For the text-containing cell, return its midpoint in (x, y) coordinate format. 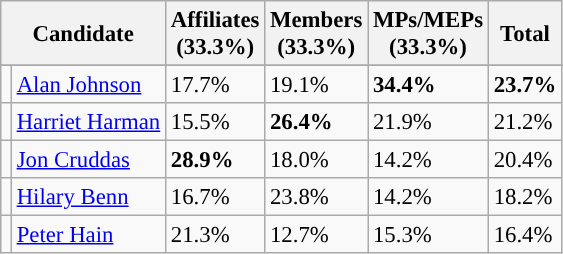
Alan Johnson (88, 85)
23.7% (524, 85)
Jon Cruddas (88, 160)
18.2% (524, 197)
26.4% (316, 122)
MPs/MEPs (33.3%) (428, 34)
21.2% (524, 122)
Harriet Harman (88, 122)
28.9% (216, 160)
19.1% (316, 85)
16.7% (216, 197)
21.3% (216, 235)
23.8% (316, 197)
34.4% (428, 85)
20.4% (524, 160)
Peter Hain (88, 235)
Affiliates (33.3%) (216, 34)
15.3% (428, 235)
Members (33.3%) (316, 34)
12.7% (316, 235)
Hilary Benn (88, 197)
21.9% (428, 122)
Total (524, 34)
16.4% (524, 235)
17.7% (216, 85)
18.0% (316, 160)
15.5% (216, 122)
Candidate (84, 34)
